Scan for the cell matching the given text and deliver its [X, Y] coordinate at center. 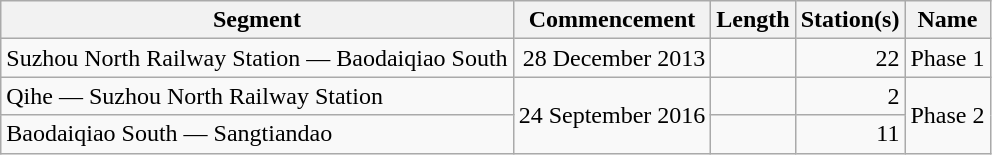
Qihe — Suzhou North Railway Station [257, 96]
Phase 2 [948, 115]
11 [850, 134]
24 September 2016 [612, 115]
28 December 2013 [612, 58]
Segment [257, 20]
Length [753, 20]
Station(s) [850, 20]
2 [850, 96]
Phase 1 [948, 58]
22 [850, 58]
Name [948, 20]
Baodaiqiao South — Sangtiandao [257, 134]
Suzhou North Railway Station — Baodaiqiao South [257, 58]
Commencement [612, 20]
